From the cell containing the given text, extract its center point as (X, Y) coordinate. 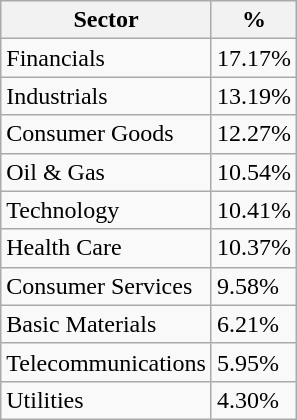
13.19% (254, 96)
4.30% (254, 400)
17.17% (254, 58)
Technology (106, 210)
Health Care (106, 248)
5.95% (254, 362)
6.21% (254, 324)
10.41% (254, 210)
% (254, 20)
9.58% (254, 286)
10.54% (254, 172)
Industrials (106, 96)
Oil & Gas (106, 172)
Financials (106, 58)
Utilities (106, 400)
Basic Materials (106, 324)
Consumer Goods (106, 134)
Telecommunications (106, 362)
Consumer Services (106, 286)
Sector (106, 20)
12.27% (254, 134)
10.37% (254, 248)
